Detect which cell encompasses the target text, then output its [X, Y] center coordinate. 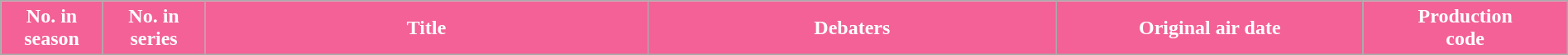
Debaters [852, 28]
No. inseason [52, 28]
Productioncode [1465, 28]
Original air date [1209, 28]
Title [427, 28]
No. inseries [154, 28]
